Output the [X, Y] coordinate of the center of the cell containing the given text.  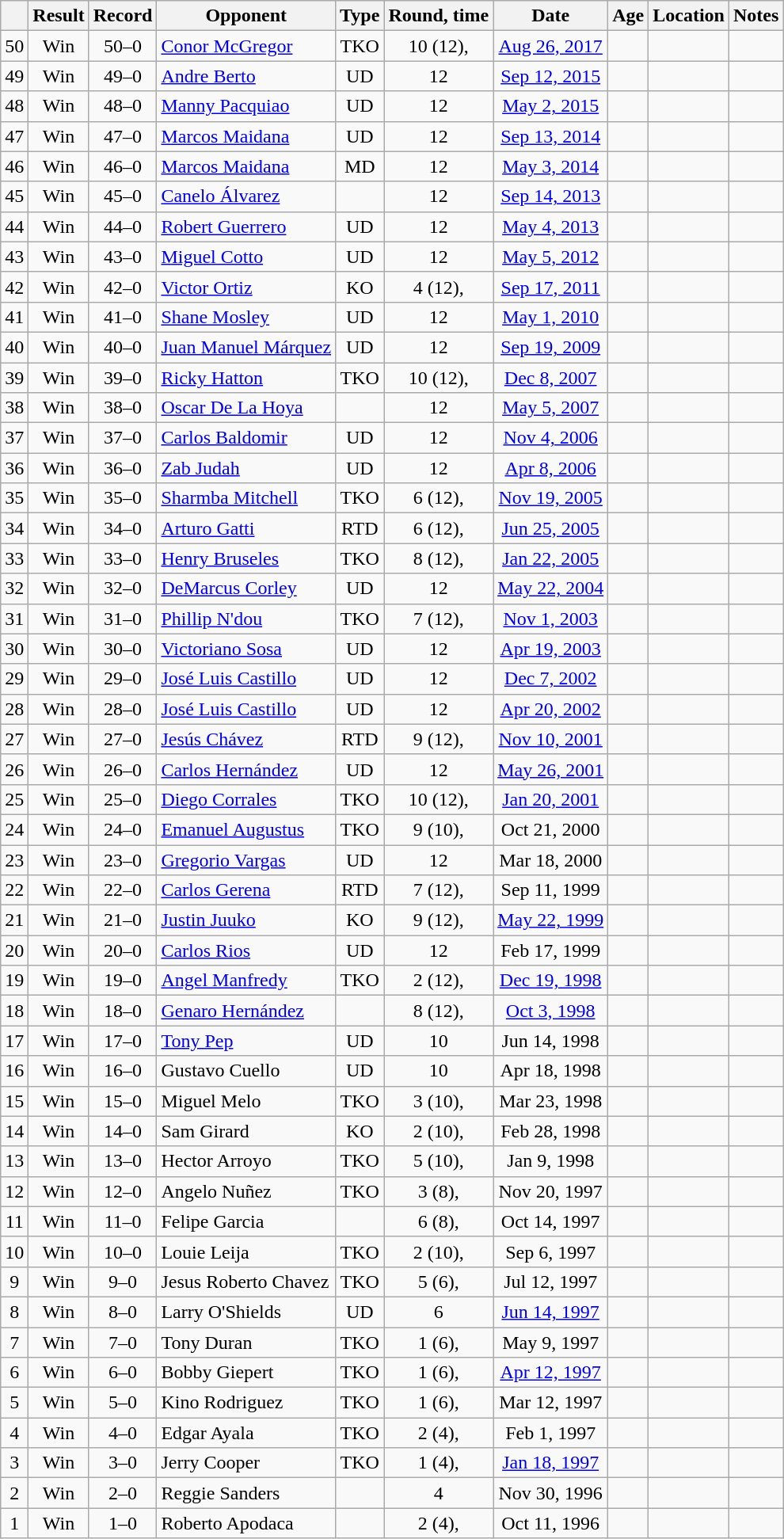
Zab Judah [246, 468]
31–0 [123, 619]
May 9, 1997 [551, 1343]
20 [14, 950]
45–0 [123, 196]
Jun 14, 1998 [551, 1041]
Angelo Nuñez [246, 1191]
38 [14, 408]
May 5, 2012 [551, 257]
Phillip N'dou [246, 619]
Henry Bruseles [246, 558]
37–0 [123, 438]
50–0 [123, 46]
Location [689, 16]
44–0 [123, 227]
Apr 19, 2003 [551, 649]
5 (10), [439, 1161]
May 3, 2014 [551, 166]
Carlos Gerena [246, 890]
Dec 7, 2002 [551, 679]
4 (12), [439, 287]
Felipe Garcia [246, 1221]
36 [14, 468]
45 [14, 196]
18–0 [123, 1011]
37 [14, 438]
May 2, 2015 [551, 106]
Ricky Hatton [246, 378]
14 [14, 1131]
25 [14, 799]
Date [551, 16]
Jesús Chávez [246, 739]
5–0 [123, 1403]
50 [14, 46]
Shane Mosley [246, 317]
2 [14, 1493]
48 [14, 106]
Carlos Rios [246, 950]
6 (8), [439, 1221]
4–0 [123, 1433]
29 [14, 679]
38–0 [123, 408]
DeMarcus Corley [246, 589]
48–0 [123, 106]
Nov 10, 2001 [551, 739]
Andre Berto [246, 76]
47–0 [123, 136]
Tony Pep [246, 1041]
28–0 [123, 709]
23–0 [123, 859]
1 (4), [439, 1463]
19–0 [123, 981]
31 [14, 619]
MD [360, 166]
32 [14, 589]
Carlos Baldomir [246, 438]
Bobby Giepert [246, 1373]
Louie Leija [246, 1251]
Gustavo Cuello [246, 1071]
Apr 12, 1997 [551, 1373]
Angel Manfredy [246, 981]
3 (10), [439, 1101]
12–0 [123, 1191]
Diego Corrales [246, 799]
Victor Ortiz [246, 287]
5 [14, 1403]
May 1, 2010 [551, 317]
7–0 [123, 1343]
17 [14, 1041]
Apr 18, 1998 [551, 1071]
Feb 1, 1997 [551, 1433]
25–0 [123, 799]
43–0 [123, 257]
15–0 [123, 1101]
Jul 12, 1997 [551, 1282]
28 [14, 709]
Canelo Álvarez [246, 196]
Sep 19, 2009 [551, 347]
Sep 6, 1997 [551, 1251]
Arturo Gatti [246, 528]
Kino Rodriguez [246, 1403]
Oscar De La Hoya [246, 408]
Justin Juuko [246, 920]
Tony Duran [246, 1343]
2 (12), [439, 981]
Sharmba Mitchell [246, 498]
Dec 19, 1998 [551, 981]
44 [14, 227]
46–0 [123, 166]
21 [14, 920]
Nov 30, 1996 [551, 1493]
18 [14, 1011]
Sam Girard [246, 1131]
39 [14, 378]
Jerry Cooper [246, 1463]
Roberto Apodaca [246, 1523]
22–0 [123, 890]
9 [14, 1282]
Sep 17, 2011 [551, 287]
40–0 [123, 347]
46 [14, 166]
8–0 [123, 1312]
15 [14, 1101]
1 [14, 1523]
Emanuel Augustus [246, 829]
Sep 13, 2014 [551, 136]
6–0 [123, 1373]
Manny Pacquiao [246, 106]
14–0 [123, 1131]
22 [14, 890]
May 26, 2001 [551, 769]
3 (8), [439, 1191]
30 [14, 649]
10–0 [123, 1251]
Genaro Hernández [246, 1011]
Apr 20, 2002 [551, 709]
Robert Guerrero [246, 227]
Mar 12, 1997 [551, 1403]
40 [14, 347]
49–0 [123, 76]
Sep 14, 2013 [551, 196]
Miguel Melo [246, 1101]
Juan Manuel Márquez [246, 347]
Hector Arroyo [246, 1161]
Edgar Ayala [246, 1433]
Conor McGregor [246, 46]
3 [14, 1463]
Feb 17, 1999 [551, 950]
19 [14, 981]
May 22, 1999 [551, 920]
26 [14, 769]
41–0 [123, 317]
47 [14, 136]
Jun 25, 2005 [551, 528]
Dec 8, 2007 [551, 378]
17–0 [123, 1041]
27–0 [123, 739]
29–0 [123, 679]
42 [14, 287]
16–0 [123, 1071]
Jan 20, 2001 [551, 799]
Jan 22, 2005 [551, 558]
Sep 11, 1999 [551, 890]
Opponent [246, 16]
33–0 [123, 558]
Nov 20, 1997 [551, 1191]
Round, time [439, 16]
Oct 21, 2000 [551, 829]
Nov 19, 2005 [551, 498]
Oct 14, 1997 [551, 1221]
35 [14, 498]
Jan 18, 1997 [551, 1463]
Nov 4, 2006 [551, 438]
Victoriano Sosa [246, 649]
Jesus Roberto Chavez [246, 1282]
Nov 1, 2003 [551, 619]
Reggie Sanders [246, 1493]
9–0 [123, 1282]
34 [14, 528]
May 4, 2013 [551, 227]
27 [14, 739]
Oct 3, 1998 [551, 1011]
33 [14, 558]
24 [14, 829]
23 [14, 859]
21–0 [123, 920]
Apr 8, 2006 [551, 468]
43 [14, 257]
36–0 [123, 468]
3–0 [123, 1463]
2–0 [123, 1493]
Result [59, 16]
24–0 [123, 829]
Type [360, 16]
11–0 [123, 1221]
Notes [755, 16]
Gregorio Vargas [246, 859]
49 [14, 76]
May 5, 2007 [551, 408]
Miguel Cotto [246, 257]
Sep 12, 2015 [551, 76]
Mar 18, 2000 [551, 859]
35–0 [123, 498]
32–0 [123, 589]
7 [14, 1343]
13 [14, 1161]
16 [14, 1071]
30–0 [123, 649]
Aug 26, 2017 [551, 46]
13–0 [123, 1161]
Feb 28, 1998 [551, 1131]
1–0 [123, 1523]
Oct 11, 1996 [551, 1523]
May 22, 2004 [551, 589]
Mar 23, 1998 [551, 1101]
41 [14, 317]
Record [123, 16]
11 [14, 1221]
20–0 [123, 950]
Larry O'Shields [246, 1312]
26–0 [123, 769]
42–0 [123, 287]
Age [629, 16]
Jan 9, 1998 [551, 1161]
39–0 [123, 378]
9 (10), [439, 829]
5 (6), [439, 1282]
Carlos Hernández [246, 769]
Jun 14, 1997 [551, 1312]
8 [14, 1312]
34–0 [123, 528]
